Detect which cell encompasses the target text, then output its [x, y] center coordinate. 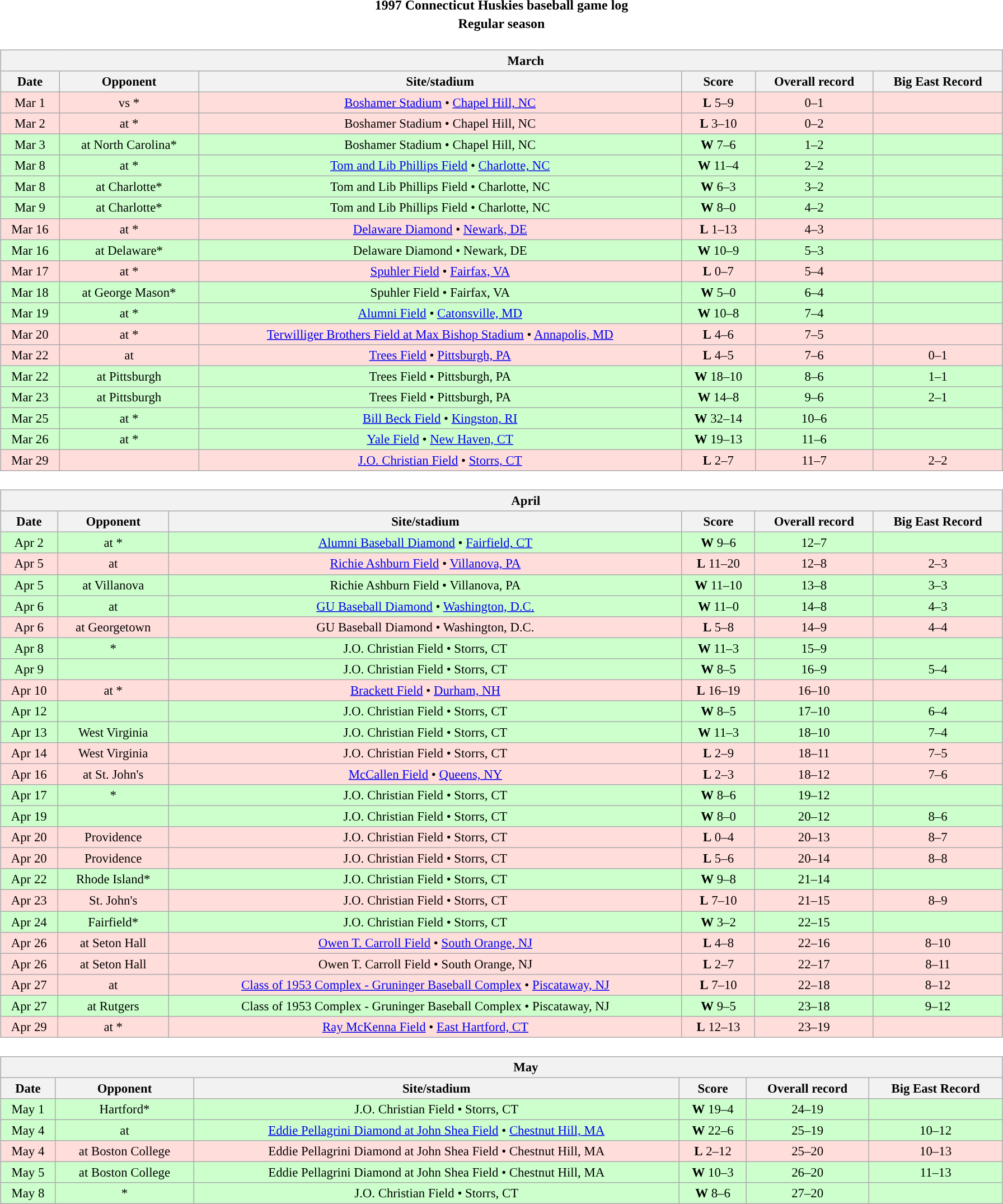
W 11–10 [719, 585]
Mar 25 [30, 418]
Apr 10 [29, 690]
L 5–8 [719, 627]
11–7 [814, 461]
Alumni Baseball Diamond • Fairfield, CT [425, 543]
16–10 [814, 690]
Apr 2 [29, 543]
21–15 [814, 901]
W 32–14 [719, 418]
8–7 [938, 837]
at George Mason* [129, 292]
16–9 [814, 669]
L 0–7 [719, 271]
Mar 2 [30, 124]
Ray McKenna Field • East Hartford, CT [425, 1027]
11–6 [814, 439]
March [501, 60]
W 6–3 [719, 187]
May 1 [28, 1109]
19–12 [814, 795]
1–1 [938, 376]
at Villanova [113, 585]
10–12 [936, 1130]
W 10–9 [719, 250]
L 1–13 [719, 229]
Apr 12 [29, 711]
12–8 [814, 564]
Mar 1 [30, 102]
22–18 [814, 985]
3–3 [938, 585]
24–19 [808, 1109]
Mar 20 [30, 334]
Apr 13 [29, 732]
L 11–20 [719, 564]
at St. John's [113, 774]
17–10 [814, 711]
1–2 [814, 145]
26–20 [808, 1173]
May 5 [28, 1173]
W 10–8 [719, 313]
W 7–6 [719, 145]
Apr 19 [29, 817]
at Georgetown [113, 627]
8–12 [938, 985]
at Delaware* [129, 250]
Mar 29 [30, 461]
Apr 29 [29, 1027]
Apr 22 [29, 879]
Mar 3 [30, 145]
May [501, 1067]
Yale Field • New Haven, CT [440, 439]
W 5–0 [719, 292]
14–9 [814, 627]
0–2 [814, 124]
W 19–13 [719, 439]
Apr 9 [29, 669]
22–15 [814, 922]
15–9 [814, 648]
3–2 [814, 187]
W 14–8 [719, 397]
Brackett Field • Durham, NH [425, 690]
13–8 [814, 585]
St. John's [113, 901]
4–2 [814, 208]
5–3 [814, 250]
14–8 [814, 606]
L 5–9 [719, 102]
8–10 [938, 943]
25–19 [808, 1130]
Mar 23 [30, 397]
Apr 14 [29, 753]
Mar 26 [30, 439]
Mar 17 [30, 271]
Apr 17 [29, 795]
Apr 23 [29, 901]
Hartford* [124, 1109]
W 9–8 [719, 879]
22–17 [814, 964]
18–10 [814, 732]
21–14 [814, 879]
Rhode Island* [113, 879]
8–9 [938, 901]
W 19–4 [713, 1109]
at North Carolina* [129, 145]
Alumni Field • Catonsville, MD [440, 313]
25–20 [808, 1151]
20–14 [814, 859]
L 4–5 [719, 355]
L 2–9 [719, 753]
2–3 [938, 564]
May 8 [28, 1193]
Apr 8 [29, 648]
L 5–6 [719, 859]
20–13 [814, 837]
Fairfield* [113, 922]
L 0–4 [719, 837]
W 18–10 [719, 376]
10–6 [814, 418]
Apr 16 [29, 774]
McCallen Field • Queens, NY [425, 774]
Terwilliger Brothers Field at Max Bishop Stadium • Annapolis, MD [440, 334]
W 3–2 [719, 922]
L 4–6 [719, 334]
L 16–19 [719, 690]
9–12 [938, 1006]
22–16 [814, 943]
L 2–12 [713, 1151]
W 22–6 [713, 1130]
Bill Beck Field • Kingston, RI [440, 418]
12–7 [814, 543]
8–8 [938, 859]
8–11 [938, 964]
at Rutgers [113, 1006]
10–13 [936, 1151]
9–6 [814, 397]
11–13 [936, 1173]
18–12 [814, 774]
20–12 [814, 817]
L 4–8 [719, 943]
L 12–13 [719, 1027]
Mar 9 [30, 208]
W 9–5 [719, 1006]
23–18 [814, 1006]
L 3–10 [719, 124]
vs * [129, 102]
23–19 [814, 1027]
W 10–3 [713, 1173]
2–1 [938, 397]
April [501, 501]
4–4 [938, 627]
L 2–3 [719, 774]
Apr 24 [29, 922]
W 11–4 [719, 166]
W 11–0 [719, 606]
Mar 19 [30, 313]
W 9–6 [719, 543]
18–11 [814, 753]
Mar 18 [30, 292]
27–20 [808, 1193]
